From the cell containing the given text, extract its center point as (x, y) coordinate. 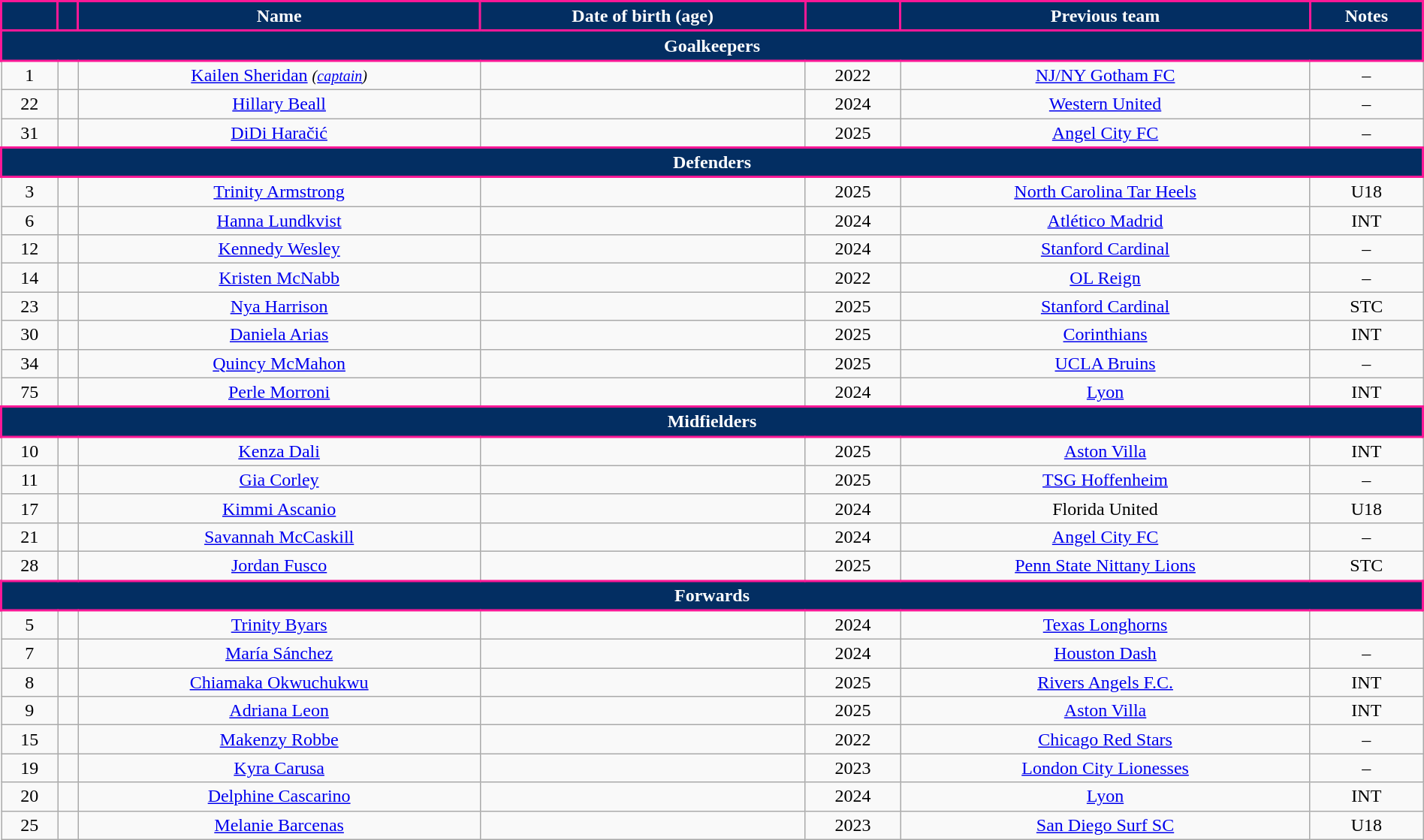
Houston Dash (1106, 654)
23 (30, 306)
5 (30, 625)
7 (30, 654)
Delphine Cascarino (279, 796)
14 (30, 278)
Chiamaka Okwuchukwu (279, 682)
Notes (1366, 17)
Corinthians (1106, 335)
Adriana Leon (279, 711)
Gia Corley (279, 480)
Trinity Byars (279, 625)
OL Reign (1106, 278)
Jordan Fusco (279, 566)
20 (30, 796)
Goalkeepers (712, 46)
Atlético Madrid (1106, 221)
Kailen Sheridan (captain) (279, 75)
15 (30, 739)
Trinity Armstrong (279, 192)
Previous team (1106, 17)
Texas Longhorns (1106, 625)
Makenzy Robbe (279, 739)
Hillary Beall (279, 104)
3 (30, 192)
María Sánchez (279, 654)
Kenza Dali (279, 450)
Penn State Nittany Lions (1106, 566)
Defenders (712, 162)
17 (30, 508)
31 (30, 134)
Kyra Carusa (279, 768)
12 (30, 249)
Western United (1106, 104)
Quincy McMahon (279, 363)
San Diego Surf SC (1106, 825)
30 (30, 335)
DiDi Haračić (279, 134)
6 (30, 221)
London City Lionesses (1106, 768)
Savannah McCaskill (279, 537)
Nya Harrison (279, 306)
1 (30, 75)
Forwards (712, 595)
Date of birth (age) (643, 17)
Kimmi Ascanio (279, 508)
Kennedy Wesley (279, 249)
Hanna Lundkvist (279, 221)
Midfielders (712, 422)
UCLA Bruins (1106, 363)
Chicago Red Stars (1106, 739)
11 (30, 480)
Daniela Arias (279, 335)
19 (30, 768)
34 (30, 363)
28 (30, 566)
75 (30, 392)
10 (30, 450)
Perle Morroni (279, 392)
Florida United (1106, 508)
TSG Hoffenheim (1106, 480)
Melanie Barcenas (279, 825)
25 (30, 825)
North Carolina Tar Heels (1106, 192)
9 (30, 711)
21 (30, 537)
NJ/NY Gotham FC (1106, 75)
22 (30, 104)
8 (30, 682)
Rivers Angels F.C. (1106, 682)
Kristen McNabb (279, 278)
Name (279, 17)
